Find where the given text appears and provide that cell's center as [x, y] coordinate. 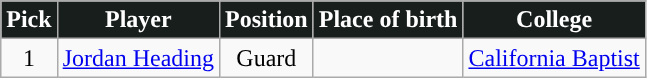
Player [138, 20]
Position [266, 20]
Place of birth [388, 20]
Jordan Heading [138, 58]
Guard [266, 58]
College [554, 20]
1 [29, 58]
Pick [29, 20]
California Baptist [554, 58]
